Detect which cell encompasses the target text, then output its [X, Y] center coordinate. 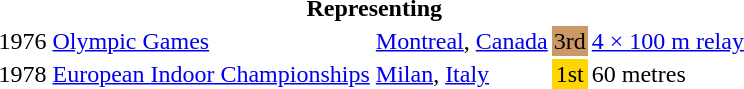
Montreal, Canada [462, 41]
European Indoor Championships [211, 74]
3rd [570, 41]
Olympic Games [211, 41]
Milan, Italy [462, 74]
1st [570, 74]
